Return (x, y) of the center of cell containing provided text 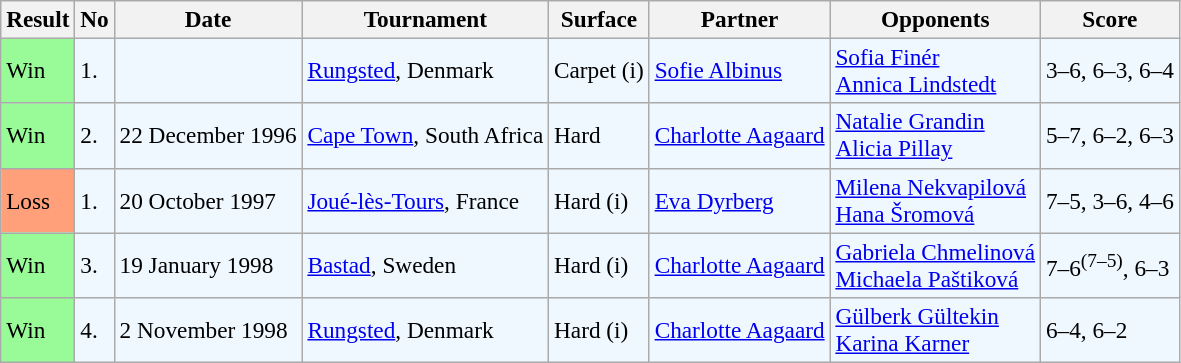
Natalie Grandin Alicia Pillay (935, 136)
2 November 1998 (208, 330)
Sofia Finér Annica Lindstedt (935, 70)
Sofie Albinus (740, 70)
Opponents (935, 19)
7–5, 3–6, 4–6 (1110, 200)
Hard (600, 136)
5–7, 6–2, 6–3 (1110, 136)
22 December 1996 (208, 136)
20 October 1997 (208, 200)
Gülberk Gültekin Karina Karner (935, 330)
3. (94, 264)
Eva Dyrberg (740, 200)
Joué-lès-Tours, France (426, 200)
Result (38, 19)
Partner (740, 19)
4. (94, 330)
Gabriela Chmelinová Michaela Paštiková (935, 264)
3–6, 6–3, 6–4 (1110, 70)
Milena Nekvapilová Hana Šromová (935, 200)
Surface (600, 19)
Cape Town, South Africa (426, 136)
Date (208, 19)
6–4, 6–2 (1110, 330)
7–6(7–5), 6–3 (1110, 264)
19 January 1998 (208, 264)
No (94, 19)
Score (1110, 19)
2. (94, 136)
Tournament (426, 19)
Bastad, Sweden (426, 264)
Carpet (i) (600, 70)
Loss (38, 200)
